For the text-containing cell, return its midpoint in [x, y] coordinate format. 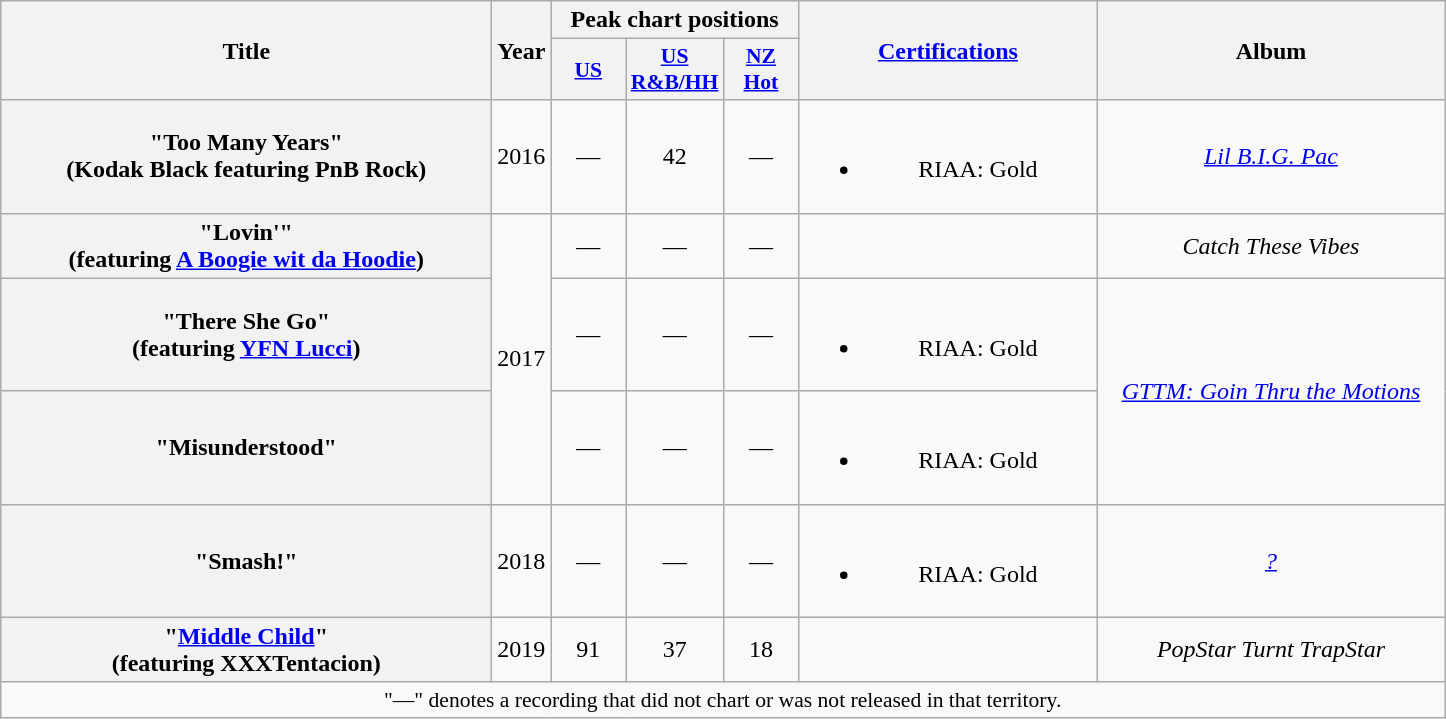
2016 [522, 156]
"Too Many Years"(Kodak Black featuring PnB Rock) [246, 156]
Year [522, 50]
"Misunderstood" [246, 448]
"There She Go"(featuring YFN Lucci) [246, 334]
37 [675, 650]
US [588, 70]
PopStar Turnt TrapStar [1270, 650]
Lil B.I.G. Pac [1270, 156]
NZHot [760, 70]
GTTM: Goin Thru the Motions [1270, 391]
Album [1270, 50]
2019 [522, 650]
"Middle Child"(featuring XXXTentacion) [246, 650]
Catch These Vibes [1270, 246]
2017 [522, 358]
2018 [522, 560]
"Smash!" [246, 560]
USR&B/HH [675, 70]
Title [246, 50]
Peak chart positions [675, 20]
"—" denotes a recording that did not chart or was not released in that territory. [723, 700]
? [1270, 560]
Certifications [948, 50]
42 [675, 156]
"Lovin'"(featuring A Boogie wit da Hoodie) [246, 246]
91 [588, 650]
18 [760, 650]
